Identify which cell holds the provided text, then report its [X, Y] central coordinate. 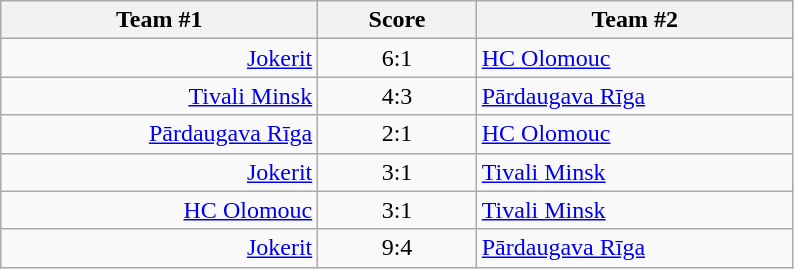
Score [397, 20]
9:4 [397, 248]
4:3 [397, 96]
2:1 [397, 134]
6:1 [397, 58]
Team #1 [160, 20]
Team #2 [634, 20]
